Provide the (x, y) coordinate of the cell's center where the given text is located.  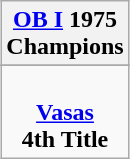
Vasas4th Title (65, 112)
OB I 1975Champions (65, 34)
